Scan for the cell matching the given text and deliver its [X, Y] coordinate at center. 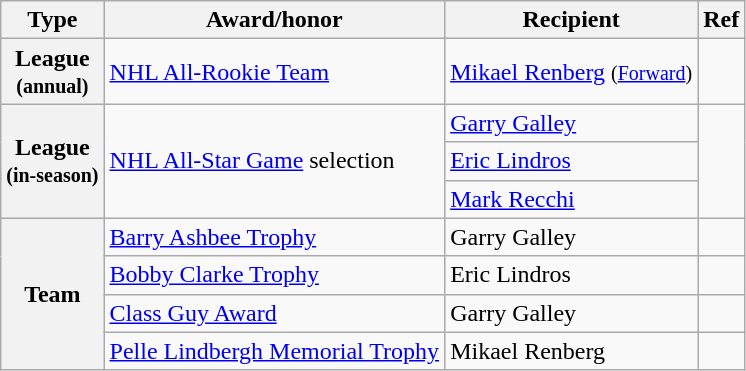
Class Guy Award [274, 313]
NHL All-Star Game selection [274, 161]
League(in-season) [52, 161]
Award/honor [274, 20]
League(annual) [52, 72]
Bobby Clarke Trophy [274, 275]
Barry Ashbee Trophy [274, 237]
Type [52, 20]
Recipient [572, 20]
NHL All-Rookie Team [274, 72]
Pelle Lindbergh Memorial Trophy [274, 351]
Ref [722, 20]
Mikael Renberg [572, 351]
Mark Recchi [572, 199]
Mikael Renberg (Forward) [572, 72]
Team [52, 294]
